Search for the cell housing the specified text and yield its (X, Y) center coordinate. 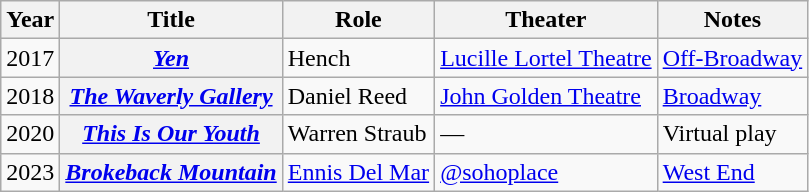
2023 (30, 172)
This Is Our Youth (171, 134)
Daniel Reed (358, 96)
Title (171, 20)
2018 (30, 96)
Year (30, 20)
Lucille Lortel Theatre (546, 58)
Off-Broadway (732, 58)
Virtual play (732, 134)
Ennis Del Mar (358, 172)
The Waverly Gallery (171, 96)
Role (358, 20)
Brokeback Mountain (171, 172)
Broadway (732, 96)
2017 (30, 58)
John Golden Theatre (546, 96)
Hench (358, 58)
2020 (30, 134)
Yen (171, 58)
— (546, 134)
@sohoplace (546, 172)
Theater (546, 20)
Warren Straub (358, 134)
Notes (732, 20)
West End (732, 172)
